Output the [x, y] coordinate of the center of the cell containing the given text.  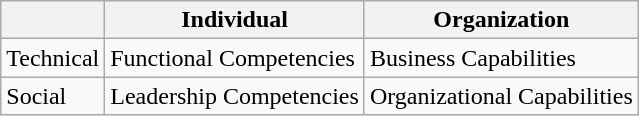
Business Capabilities [501, 58]
Functional Competencies [235, 58]
Technical [53, 58]
Individual [235, 20]
Organizational Capabilities [501, 96]
Leadership Competencies [235, 96]
Organization [501, 20]
Social [53, 96]
